Provide the (X, Y) coordinate of the cell's center where the given text is located.  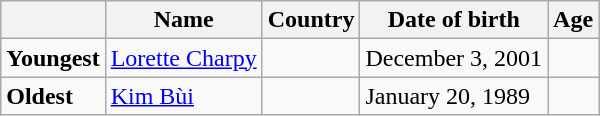
Date of birth (454, 20)
Age (574, 20)
Lorette Charpy (184, 58)
Kim Bùi (184, 96)
January 20, 1989 (454, 96)
Oldest (53, 96)
Country (311, 20)
December 3, 2001 (454, 58)
Name (184, 20)
Youngest (53, 58)
